Return the [X, Y] coordinate for the center point of the cell that contains the specified text.  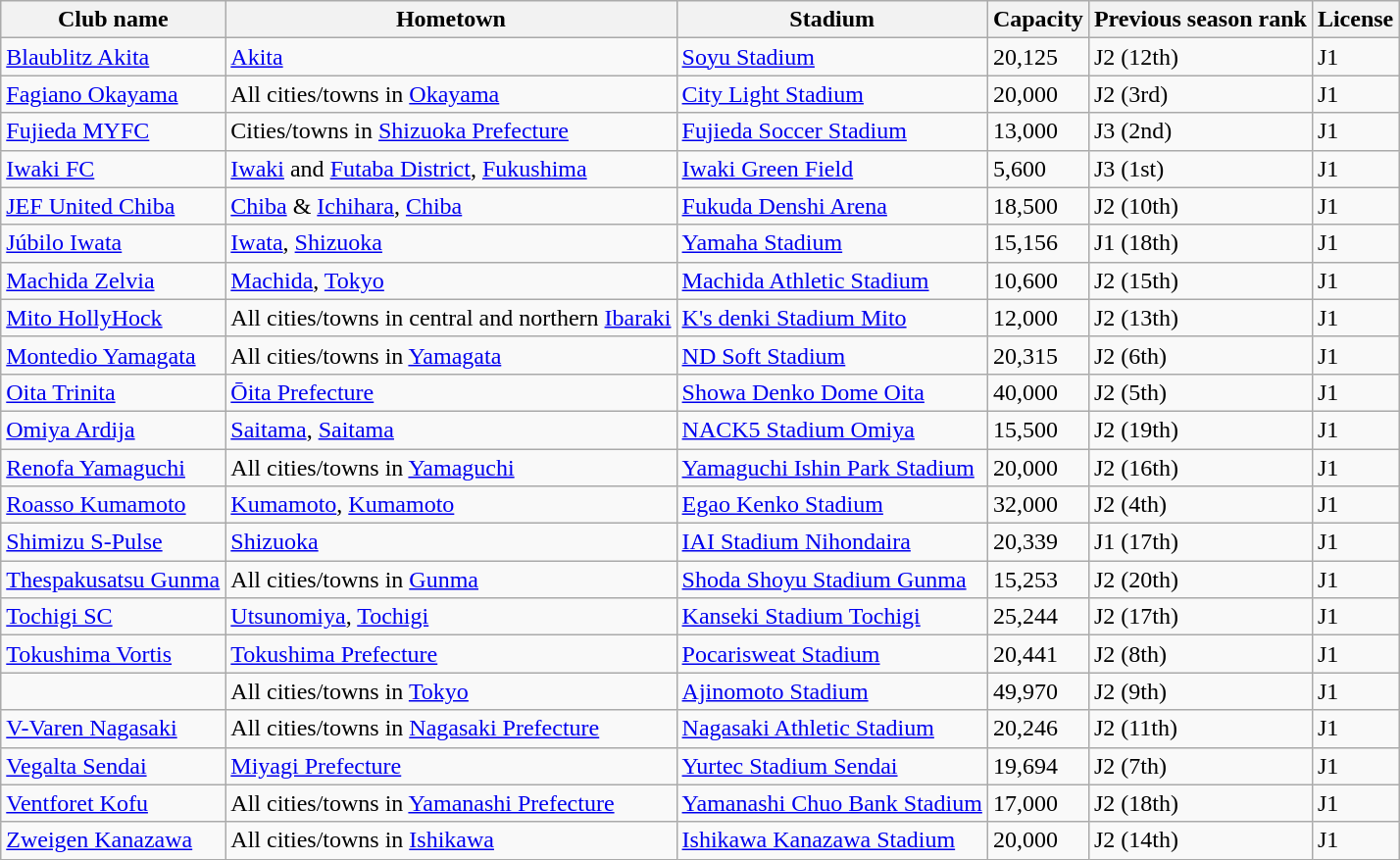
Blaublitz Akita [114, 57]
Pocarisweat Stadium [831, 654]
Showa Denko Dome Oita [831, 392]
12,000 [1037, 318]
Omiya Ardija [114, 430]
Shoda Shoyu Stadium Gunma [831, 580]
Club name [114, 20]
Renofa Yamaguchi [114, 468]
All cities/towns in central and northern Ibaraki [451, 318]
20,441 [1037, 654]
15,500 [1037, 430]
IAI Stadium Nihondaira [831, 542]
Fagiano Okayama [114, 94]
Montedio Yamagata [114, 355]
Akita [451, 57]
All cities/towns in Nagasaki Prefecture [451, 729]
J3 (2nd) [1200, 131]
J2 (4th) [1200, 505]
J2 (13th) [1200, 318]
J2 (7th) [1200, 766]
20,246 [1037, 729]
Stadium [831, 20]
Shizuoka [451, 542]
J2 (17th) [1200, 617]
Yamaha Stadium [831, 243]
All cities/towns in Yamaguchi [451, 468]
Machida, Tokyo [451, 280]
40,000 [1037, 392]
Miyagi Prefecture [451, 766]
K's denki Stadium Mito [831, 318]
Kumamoto, Kumamoto [451, 505]
Fujieda MYFC [114, 131]
Yurtec Stadium Sendai [831, 766]
Shimizu S-Pulse [114, 542]
Chiba & Ichihara, Chiba [451, 206]
19,694 [1037, 766]
Iwata, Shizuoka [451, 243]
Zweigen Kanazawa [114, 840]
17,000 [1037, 803]
J3 (1st) [1200, 169]
5,600 [1037, 169]
J2 (10th) [1200, 206]
All cities/towns in Yamanashi Prefecture [451, 803]
Machida Athletic Stadium [831, 280]
25,244 [1037, 617]
Ōita Prefecture [451, 392]
Egao Kenko Stadium [831, 505]
J2 (19th) [1200, 430]
Previous season rank [1200, 20]
J1 (18th) [1200, 243]
Soyu Stadium [831, 57]
Mito HollyHock [114, 318]
J1 (17th) [1200, 542]
License [1355, 20]
Júbilo Iwata [114, 243]
J2 (5th) [1200, 392]
Iwaki FC [114, 169]
Ajinomoto Stadium [831, 691]
Tochigi SC [114, 617]
Hometown [451, 20]
Tokushima Prefecture [451, 654]
Kanseki Stadium Tochigi [831, 617]
Iwaki Green Field [831, 169]
J2 (6th) [1200, 355]
20,339 [1037, 542]
Vegalta Sendai [114, 766]
15,156 [1037, 243]
ND Soft Stadium [831, 355]
20,125 [1037, 57]
Machida Zelvia [114, 280]
J2 (14th) [1200, 840]
NACK5 Stadium Omiya [831, 430]
J2 (18th) [1200, 803]
All cities/towns in Okayama [451, 94]
Tokushima Vortis [114, 654]
Oita Trinita [114, 392]
Thespakusatsu Gunma [114, 580]
J2 (8th) [1200, 654]
Yamaguchi Ishin Park Stadium [831, 468]
All cities/towns in Yamagata [451, 355]
J2 (11th) [1200, 729]
Capacity [1037, 20]
Cities/towns in Shizuoka Prefecture [451, 131]
J2 (15th) [1200, 280]
10,600 [1037, 280]
Utsunomiya, Tochigi [451, 617]
City Light Stadium [831, 94]
J2 (9th) [1200, 691]
All cities/towns in Ishikawa [451, 840]
Fujieda Soccer Stadium [831, 131]
J2 (16th) [1200, 468]
J2 (12th) [1200, 57]
Fukuda Denshi Arena [831, 206]
32,000 [1037, 505]
49,970 [1037, 691]
JEF United Chiba [114, 206]
Ventforet Kofu [114, 803]
J2 (3rd) [1200, 94]
V-Varen Nagasaki [114, 729]
20,315 [1037, 355]
All cities/towns in Gunma [451, 580]
Iwaki and Futaba District, Fukushima [451, 169]
15,253 [1037, 580]
Roasso Kumamoto [114, 505]
Nagasaki Athletic Stadium [831, 729]
All cities/towns in Tokyo [451, 691]
Saitama, Saitama [451, 430]
13,000 [1037, 131]
Yamanashi Chuo Bank Stadium [831, 803]
J2 (20th) [1200, 580]
18,500 [1037, 206]
Ishikawa Kanazawa Stadium [831, 840]
